Determine the (X, Y) coordinate at the center of the cell enclosing the given text.  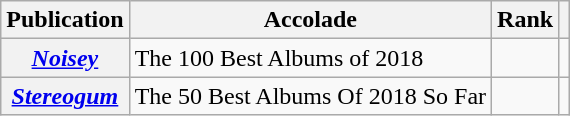
Publication (65, 20)
The 50 Best Albums Of 2018 So Far (310, 96)
Noisey (65, 58)
Stereogum (65, 96)
The 100 Best Albums of 2018 (310, 58)
Accolade (310, 20)
Rank (526, 20)
